Find where the given text appears and provide that cell's center as (X, Y) coordinate. 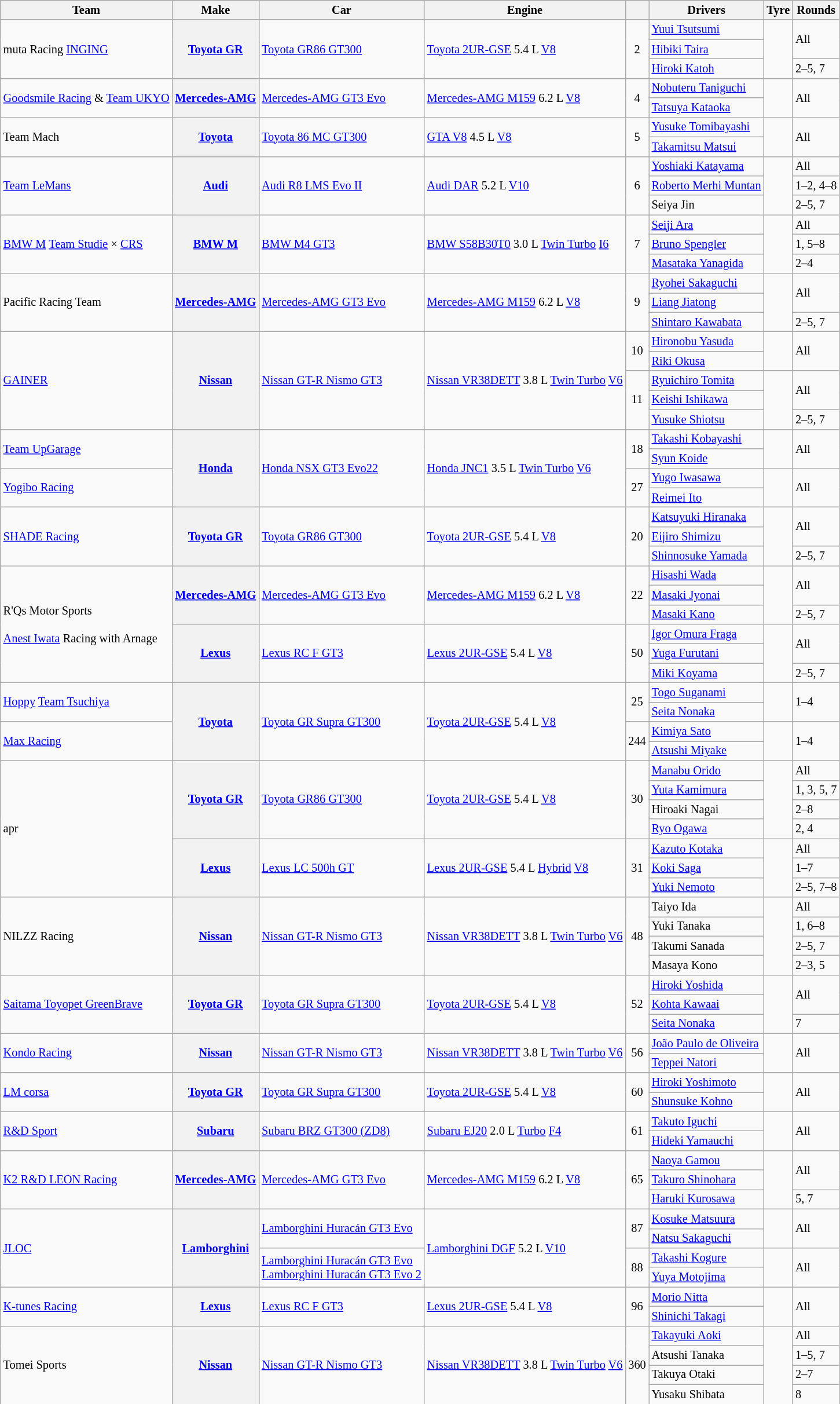
Subaru (215, 1131)
Lamborghini (215, 1248)
Teppei Natori (706, 1063)
muta Racing INGING (87, 49)
20 (637, 536)
Tyre (778, 10)
5 (637, 137)
Tomei Sports (87, 1365)
BMW M Team Studie × CRS (87, 244)
Haruki Kurosawa (706, 1199)
Honda (215, 468)
60 (637, 1091)
360 (637, 1365)
Saitama Toyopet GreenBrave (87, 1004)
Eijiro Shimizu (706, 536)
Honda NSX GT3 Evo22 (342, 468)
Takamitsu Matsui (706, 147)
Igor Omura Fraga (706, 634)
Lamborghini Huracán GT3 Evo Lamborghini Huracán GT3 Evo 2 (342, 1267)
Riki Okusa (706, 361)
Koki Saga (706, 868)
Shinichi Takagi (706, 1316)
Seiya Jin (706, 205)
Make (215, 10)
GAINER (87, 380)
R'Qs Motor SportsAnest Iwata Racing with Arnage (87, 624)
Takuro Shinohara (706, 1180)
Max Racing (87, 741)
Ryuichiro Tomita (706, 381)
Pacific Racing Team (87, 302)
Atsushi Miyake (706, 751)
Audi R8 LMS Evo II (342, 185)
Team Mach (87, 137)
61 (637, 1131)
Seiji Ara (706, 225)
50 (637, 653)
Takuto Iguchi (706, 1121)
9 (637, 302)
18 (637, 448)
Shunsuke Kohno (706, 1102)
1–2, 4–8 (816, 185)
Liang Jiatong (706, 302)
BMW M (215, 244)
30 (637, 799)
31 (637, 868)
Roberto Merhi Muntan (706, 185)
K-tunes Racing (87, 1307)
Toyota 86 MC GT300 (342, 137)
Yuki Nemoto (706, 887)
Takashi Kogure (706, 1257)
Masataka Yanagida (706, 264)
4 (637, 97)
Kimiya Sato (706, 732)
Engine (525, 10)
Yusuke Shiotsu (706, 419)
Team UpGarage (87, 448)
Ryo Ogawa (706, 829)
Yoshiaki Katayama (706, 166)
Lexus 2UR-GSE 5.4 L Hybrid V8 (525, 868)
Katsuyuki Hiranaka (706, 517)
Naoya Gamou (706, 1160)
244 (637, 741)
R&D Sport (87, 1131)
Masaya Kono (706, 966)
Team (87, 10)
NILZZ Racing (87, 936)
Nobuteru Taniguchi (706, 88)
Yuki Tanaka (706, 926)
Shintaro Kawabata (706, 322)
96 (637, 1307)
48 (637, 936)
Hisashi Wada (706, 575)
Team LeMans (87, 185)
Tatsuya Kataoka (706, 108)
Takumi Sanada (706, 946)
Takuya Otaki (706, 1374)
BMW M4 GT3 (342, 244)
Yuta Kamimura (706, 790)
BMW S58B30T0 3.0 L Twin Turbo I6 (525, 244)
GTA V8 4.5 L V8 (525, 137)
2, 4 (816, 829)
6 (637, 185)
56 (637, 1053)
Miki Koyama (706, 673)
Yuui Tsutsumi (706, 30)
52 (637, 1004)
Yuga Furutani (706, 653)
Kazuto Kotaka (706, 849)
Hibiki Taira (706, 49)
Drivers (706, 10)
Hiroki Yoshida (706, 985)
2–8 (816, 809)
K2 R&D LEON Racing (87, 1179)
Takashi Kobayashi (706, 439)
Lamborghini DGF 5.2 L V10 (525, 1248)
Shinnosuke Yamada (706, 556)
Rounds (816, 10)
87 (637, 1228)
Yuya Motojima (706, 1277)
25 (637, 702)
Togo Suganami (706, 692)
Masaki Jyonai (706, 595)
Ryohei Sakaguchi (706, 283)
1–5, 7 (816, 1355)
8 (816, 1394)
Natsu Sakaguchi (706, 1238)
Yogibo Racing (87, 488)
Reimei Ito (706, 498)
2–5, 7–8 (816, 887)
Subaru EJ20 2.0 L Turbo F4 (525, 1131)
88 (637, 1267)
Morio Nitta (706, 1297)
Honda JNC1 3.5 L Twin Turbo V6 (525, 468)
Yusaku Shibata (706, 1394)
Hironobu Yasuda (706, 341)
Kondo Racing (87, 1053)
Subaru BRZ GT300 (ZD8) (342, 1131)
Taiyo Ida (706, 907)
Hideki Yamauchi (706, 1140)
2–7 (816, 1374)
10 (637, 351)
LM corsa (87, 1091)
2–3, 5 (816, 966)
Bruno Spengler (706, 244)
Masaki Kano (706, 615)
Syun Koide (706, 458)
SHADE Racing (87, 536)
2 (637, 49)
Yusuke Tomibayashi (706, 127)
Car (342, 10)
5, 7 (816, 1199)
11 (637, 400)
Hiroaki Nagai (706, 809)
Hiroki Yoshimoto (706, 1082)
2–4 (816, 264)
27 (637, 488)
1, 6–8 (816, 926)
Atsushi Tanaka (706, 1355)
1, 3, 5, 7 (816, 790)
Hoppy Team Tsuchiya (87, 702)
65 (637, 1179)
Audi DAR 5.2 L V10 (525, 185)
Hiroki Katoh (706, 68)
1, 5–8 (816, 244)
22 (637, 594)
Takayuki Aoki (706, 1336)
Keishi Ishikawa (706, 400)
João Paulo de Oliveira (706, 1043)
Lexus LC 500h GT (342, 868)
1–7 (816, 868)
Manabu Orido (706, 770)
Kosuke Matsuura (706, 1219)
apr (87, 829)
JLOC (87, 1248)
Yugo Iwasawa (706, 478)
Goodsmile Racing & Team UKYO (87, 97)
Lamborghini Huracán GT3 Evo (342, 1228)
Audi (215, 185)
Kohta Kawaai (706, 1004)
